Provide the [x, y] coordinate of the cell's center where the given text is located.  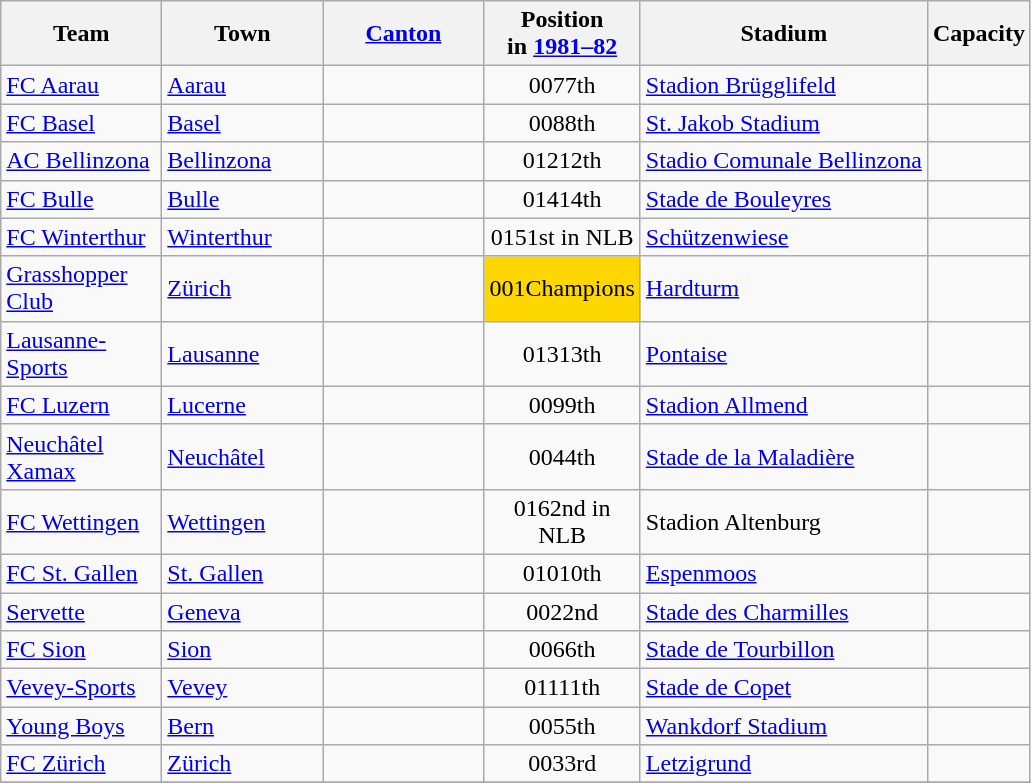
FC Aarau [82, 85]
Hardturm [784, 288]
Letzigrund [784, 764]
01414th [562, 199]
Wettingen [242, 522]
Vevey-Sports [82, 688]
0066th [562, 650]
Lausanne [242, 354]
Stade de Copet [784, 688]
Bellinzona [242, 161]
St. Gallen [242, 573]
Espenmoos [784, 573]
Canton [404, 34]
Lucerne [242, 405]
Servette [82, 611]
Basel [242, 123]
0055th [562, 726]
Young Boys [82, 726]
Capacity [978, 34]
01111th [562, 688]
Stade des Charmilles [784, 611]
Geneva [242, 611]
Bulle [242, 199]
Team [82, 34]
Bern [242, 726]
Town [242, 34]
Stadion Altenburg [784, 522]
01313th [562, 354]
0044th [562, 456]
Vevey [242, 688]
0077th [562, 85]
Sion [242, 650]
Neuchâtel [242, 456]
Wankdorf Stadium [784, 726]
Grasshopper Club [82, 288]
FC Winterthur [82, 237]
0033rd [562, 764]
Stade de la Maladière [784, 456]
AC Bellinzona [82, 161]
St. Jakob Stadium [784, 123]
FC Wettingen [82, 522]
FC St. Gallen [82, 573]
0088th [562, 123]
Aarau [242, 85]
Neuchâtel Xamax [82, 456]
FC Sion [82, 650]
Stade de Bouleyres [784, 199]
001Champions [562, 288]
Schützenwiese [784, 237]
FC Luzern [82, 405]
0099th [562, 405]
Pontaise [784, 354]
Stade de Tourbillon [784, 650]
Stadion Brügglifeld [784, 85]
FC Basel [82, 123]
Winterthur [242, 237]
FC Bulle [82, 199]
0162nd in NLB [562, 522]
Stadium [784, 34]
01212th [562, 161]
01010th [562, 573]
Lausanne-Sports [82, 354]
Positionin 1981–82 [562, 34]
Stadion Allmend [784, 405]
FC Zürich [82, 764]
0022nd [562, 611]
0151st in NLB [562, 237]
Stadio Comunale Bellinzona [784, 161]
